Return the [x, y] coordinate for the center point of the cell that contains the specified text.  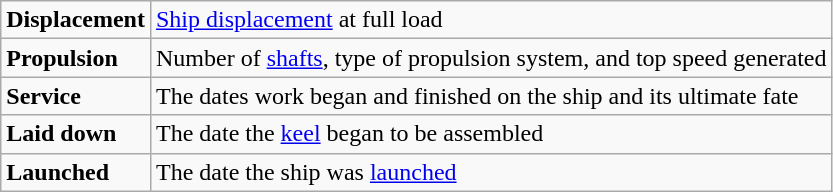
Propulsion [76, 58]
The date the ship was launched [491, 172]
The dates work began and finished on the ship and its ultimate fate [491, 96]
Service [76, 96]
The date the keel began to be assembled [491, 134]
Launched [76, 172]
Displacement [76, 20]
Number of shafts, type of propulsion system, and top speed generated [491, 58]
Ship displacement at full load [491, 20]
Laid down [76, 134]
